Provide the (X, Y) coordinate of the cell's center where the given text is located.  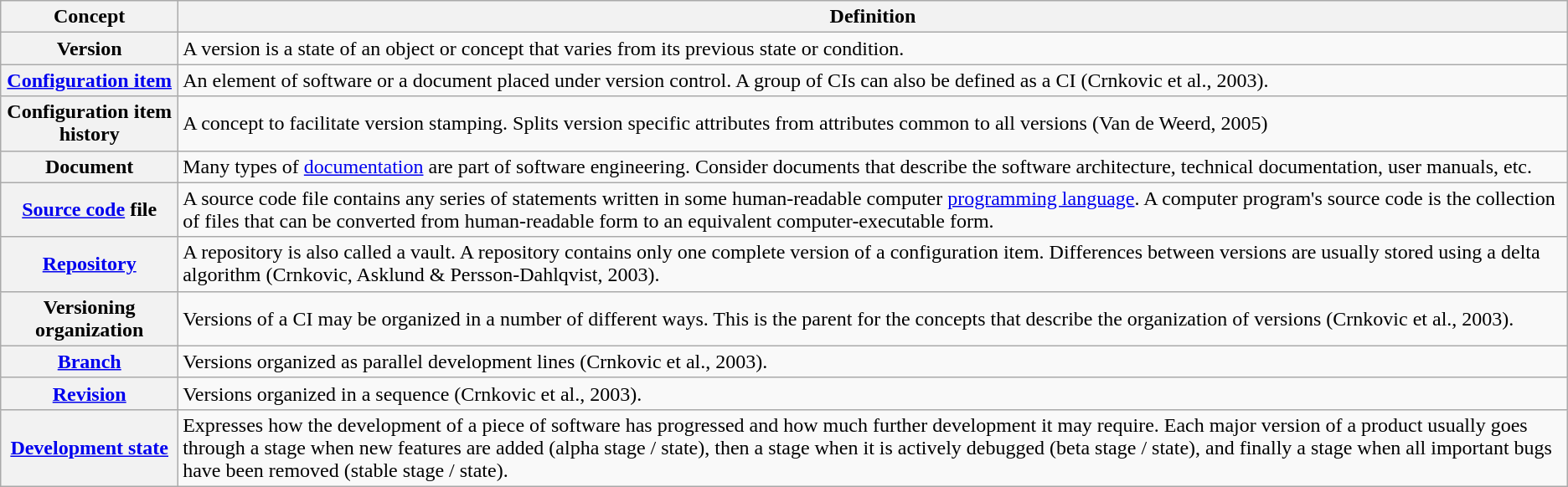
Versions organized in a sequence (Crnkovic et al., 2003). (873, 393)
Definition (873, 17)
A version is a state of an object or concept that varies from its previous state or condition. (873, 49)
Revision (90, 393)
Development state (90, 448)
Configuration item history (90, 124)
Document (90, 167)
Versioning organization (90, 318)
Source code file (90, 209)
Branch (90, 361)
Repository (90, 264)
Concept (90, 17)
A concept to facilitate version stamping. Splits version specific attributes from attributes common to all versions (Van de Weerd, 2005) (873, 124)
An element of software or a document placed under version control. A group of CIs can also be defined as a CI (Crnkovic et al., 2003). (873, 80)
Version (90, 49)
Versions organized as parallel development lines (Crnkovic et al., 2003). (873, 361)
Configuration item (90, 80)
